Return the [x, y] coordinate for the center point of the cell that contains the specified text.  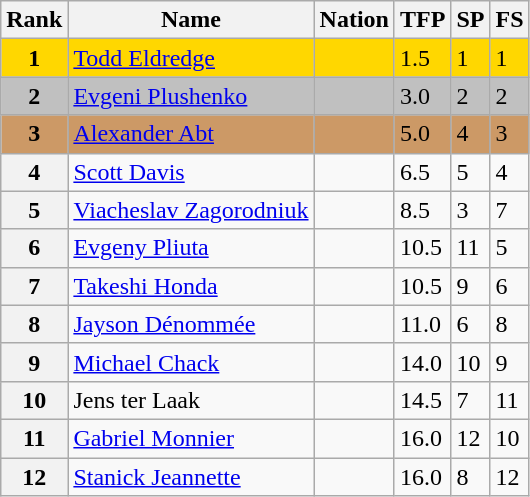
Rank [34, 20]
TFP [422, 20]
Viacheslav Zagorodniuk [191, 210]
Evgeny Pliuta [191, 248]
Michael Chack [191, 362]
Evgeni Plushenko [191, 96]
Alexander Abt [191, 134]
Gabriel Monnier [191, 438]
Nation [354, 20]
FS [510, 20]
8.5 [422, 210]
Todd Eldredge [191, 58]
1.5 [422, 58]
14.0 [422, 362]
Scott Davis [191, 172]
Jens ter Laak [191, 400]
Takeshi Honda [191, 286]
11.0 [422, 324]
6.5 [422, 172]
SP [470, 20]
Stanick Jeannette [191, 477]
3.0 [422, 96]
Jayson Dénommée [191, 324]
Name [191, 20]
14.5 [422, 400]
5.0 [422, 134]
